Return [x, y] of the center of cell containing provided text 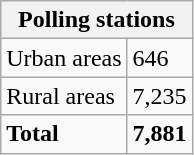
7,881 [160, 134]
Total [64, 134]
646 [160, 58]
Urban areas [64, 58]
7,235 [160, 96]
Rural areas [64, 96]
Polling stations [96, 20]
